Extract the (x, y) coordinate from the center of the cell holding the provided text.  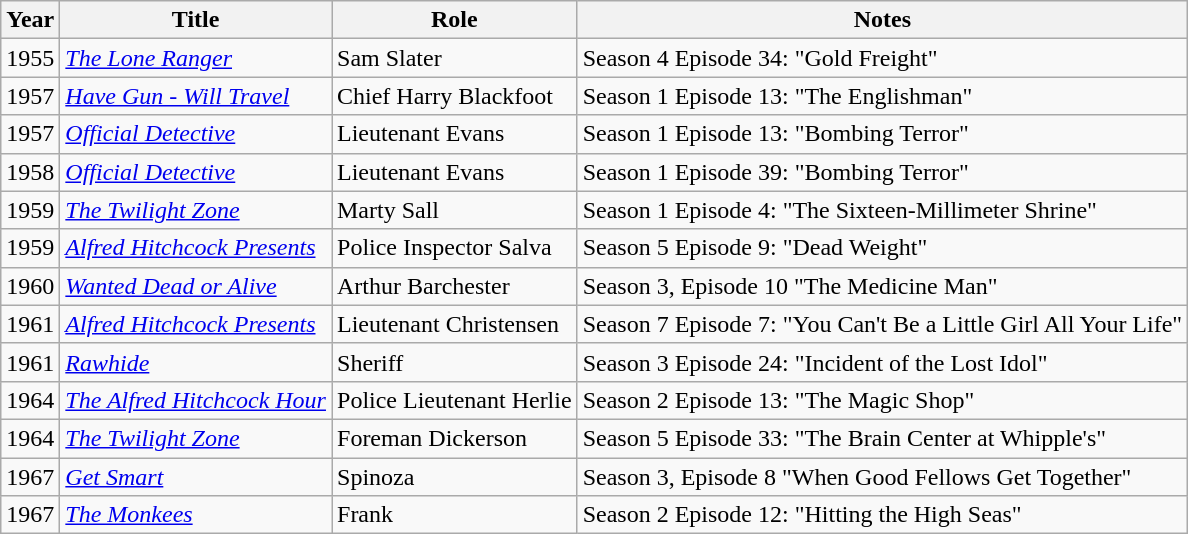
Season 2 Episode 13: "The Magic Shop" (882, 400)
Have Gun - Will Travel (196, 96)
Chief Harry Blackfoot (455, 96)
The Alfred Hitchcock Hour (196, 400)
Role (455, 20)
Title (196, 20)
Sheriff (455, 362)
Season 2 Episode 12: "Hitting the High Seas" (882, 515)
Arthur Barchester (455, 286)
Season 1 Episode 13: "The Englishman" (882, 96)
Season 7 Episode 7: "You Can't Be a Little Girl All Your Life" (882, 324)
Season 5 Episode 33: "The Brain Center at Whipple's" (882, 438)
Frank (455, 515)
1960 (30, 286)
The Monkees (196, 515)
Season 1 Episode 39: "Bombing Terror" (882, 172)
Season 1 Episode 13: "Bombing Terror" (882, 134)
Season 3, Episode 10 "The Medicine Man" (882, 286)
Marty Sall (455, 210)
Foreman Dickerson (455, 438)
The Lone Ranger (196, 58)
Police Inspector Salva (455, 248)
Notes (882, 20)
Wanted Dead or Alive (196, 286)
Get Smart (196, 477)
Season 4 Episode 34: "Gold Freight" (882, 58)
Season 1 Episode 4: "The Sixteen-Millimeter Shrine" (882, 210)
Rawhide (196, 362)
Season 5 Episode 9: "Dead Weight" (882, 248)
Lieutenant Christensen (455, 324)
Season 3 Episode 24: "Incident of the Lost Idol" (882, 362)
Sam Slater (455, 58)
Police Lieutenant Herlie (455, 400)
1955 (30, 58)
1958 (30, 172)
Spinoza (455, 477)
Season 3, Episode 8 "When Good Fellows Get Together" (882, 477)
Year (30, 20)
